From the cell containing the given text, extract its center point as [X, Y] coordinate. 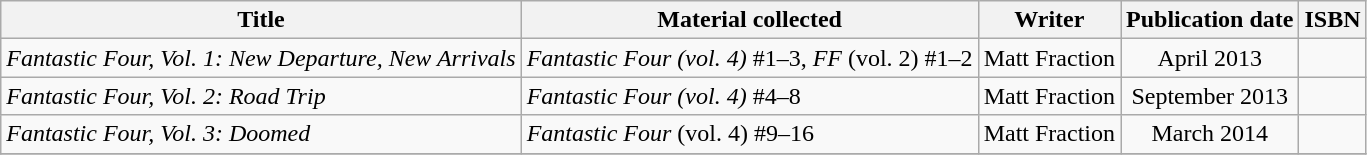
Fantastic Four, Vol. 2: Road Trip [261, 96]
Fantastic Four (vol. 4) #1–3, FF (vol. 2) #1–2 [750, 58]
Fantastic Four, Vol. 3: Doomed [261, 134]
Writer [1049, 20]
March 2014 [1210, 134]
Publication date [1210, 20]
Material collected [750, 20]
Fantastic Four (vol. 4) #9–16 [750, 134]
Fantastic Four (vol. 4) #4–8 [750, 96]
September 2013 [1210, 96]
April 2013 [1210, 58]
ISBN [1332, 20]
Fantastic Four, Vol. 1: New Departure, New Arrivals [261, 58]
Title [261, 20]
